Determine the (X, Y) coordinate at the center of the cell enclosing the given text.  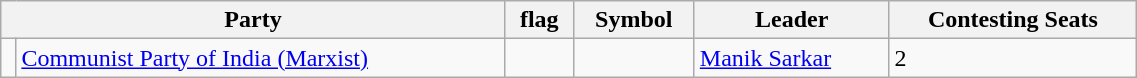
Communist Party of India (Marxist) (260, 58)
2 (1013, 58)
Contesting Seats (1013, 20)
Manik Sarkar (792, 58)
Leader (792, 20)
Symbol (634, 20)
flag (539, 20)
Party (254, 20)
